Pinpoint the cell where the given text exists, returning its [x, y] midpoint coordinate. 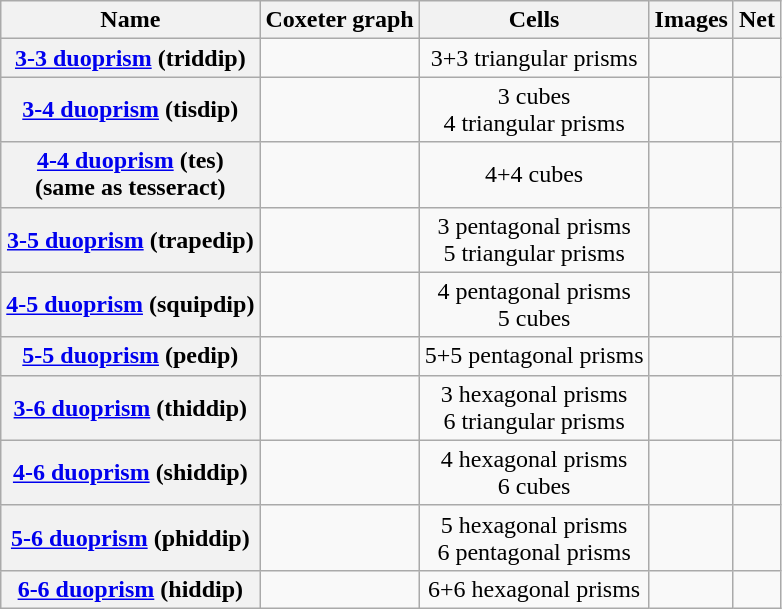
Cells [534, 20]
6-6 duoprism (hiddip) [130, 589]
5+5 pentagonal prisms [534, 356]
4+4 cubes [534, 174]
4 pentagonal prisms5 cubes [534, 304]
Coxeter graph [340, 20]
3-4 duoprism (tisdip) [130, 110]
Images [691, 20]
4 hexagonal prisms6 cubes [534, 472]
3 pentagonal prisms5 triangular prisms [534, 240]
3-3 duoprism (triddip) [130, 58]
3+3 triangular prisms [534, 58]
5-6 duoprism (phiddip) [130, 538]
4-5 duoprism (squipdip) [130, 304]
4-6 duoprism (shiddip) [130, 472]
Net [756, 20]
3 hexagonal prisms6 triangular prisms [534, 408]
5-5 duoprism (pedip) [130, 356]
5 hexagonal prisms6 pentagonal prisms [534, 538]
4-4 duoprism (tes)(same as tesseract) [130, 174]
3-5 duoprism (trapedip) [130, 240]
6+6 hexagonal prisms [534, 589]
Name [130, 20]
3-6 duoprism (thiddip) [130, 408]
3 cubes4 triangular prisms [534, 110]
